Identify which cell holds the provided text, then report its (X, Y) central coordinate. 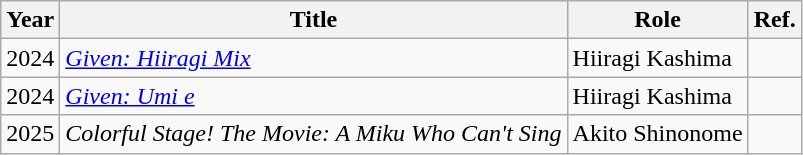
Akito Shinonome (658, 134)
Ref. (774, 20)
Colorful Stage! The Movie: A Miku Who Can't Sing (314, 134)
Given: Hiiragi Mix (314, 58)
2025 (30, 134)
Title (314, 20)
Role (658, 20)
Year (30, 20)
Given: Umi e (314, 96)
